Identify which cell holds the provided text, then report its [x, y] central coordinate. 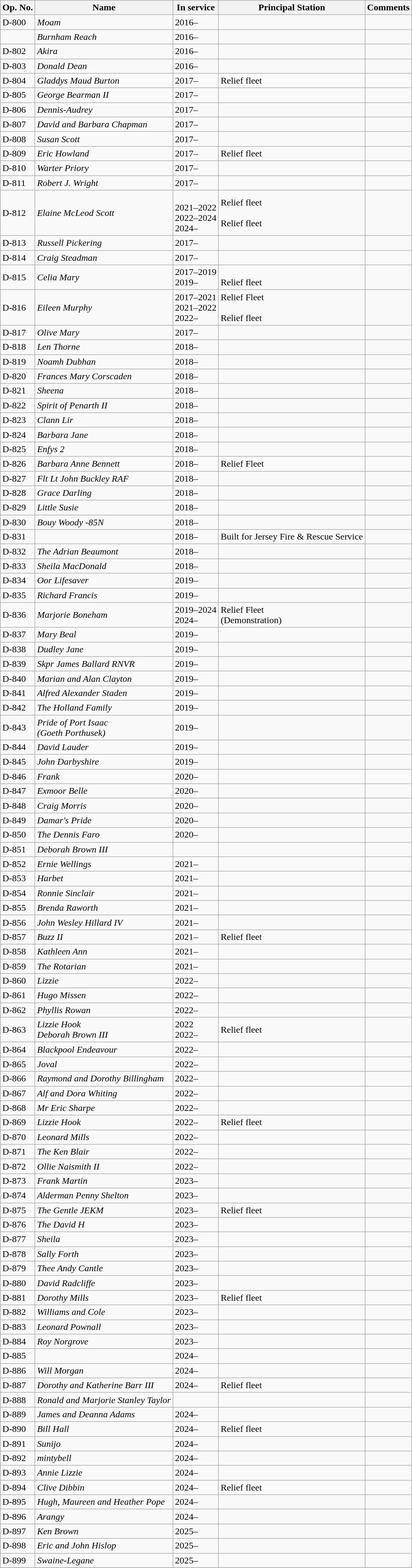
D-837 [18, 635]
Lizzie [104, 981]
Deborah Brown III [104, 849]
D-869 [18, 1122]
Swaine-Legane [104, 1560]
D-829 [18, 508]
D-887 [18, 1385]
D-817 [18, 332]
The Rotarian [104, 966]
D-898 [18, 1546]
Leonard Mills [104, 1137]
D-842 [18, 707]
2017–20212021–20222022– [196, 308]
D-800 [18, 22]
David Lauder [104, 747]
D-818 [18, 347]
Craig Morris [104, 806]
Richard Francis [104, 595]
Elaine McLeod Scott [104, 213]
Annie Lizzie [104, 1473]
D-876 [18, 1225]
John Darbyshire [104, 762]
Mr Eric Sharpe [104, 1108]
Akira [104, 51]
Susan Scott [104, 139]
D-847 [18, 791]
Dudley Jane [104, 649]
D-853 [18, 879]
The Holland Family [104, 707]
Bouy Woody -85N [104, 522]
Brenda Raworth [104, 908]
D-804 [18, 81]
D-893 [18, 1473]
2017–20192019– [196, 278]
D-890 [18, 1429]
D-884 [18, 1341]
Clann Lir [104, 420]
Op. No. [18, 8]
Clive Dibbin [104, 1487]
D-819 [18, 362]
Dennis-Audrey [104, 110]
Relief FleetRelief fleet [292, 308]
Arangy [104, 1517]
D-867 [18, 1093]
D-896 [18, 1517]
D-816 [18, 308]
Sheila [104, 1239]
20222022– [196, 1030]
James and Deanna Adams [104, 1414]
Gladdys Maud Burton [104, 81]
Blackpool Endeavour [104, 1050]
D-856 [18, 922]
D-838 [18, 649]
D-849 [18, 820]
Hugo Missen [104, 995]
Alderman Penny Shelton [104, 1195]
D-857 [18, 937]
Ernie Wellings [104, 864]
D-824 [18, 434]
D-843 [18, 727]
Pride of Port Isaac(Goeth Porthusek) [104, 727]
D-826 [18, 464]
D-836 [18, 615]
D-814 [18, 258]
D-899 [18, 1560]
Relief Fleet [292, 464]
D-802 [18, 51]
D-882 [18, 1312]
D-862 [18, 1010]
D-823 [18, 420]
Comments [388, 8]
Olive Mary [104, 332]
D-855 [18, 908]
The Adrian Beaumont [104, 551]
D-879 [18, 1269]
Celia Mary [104, 278]
D-831 [18, 537]
George Bearman II [104, 95]
mintybell [104, 1458]
D-891 [18, 1444]
Eric Howland [104, 153]
Russell Pickering [104, 243]
D-871 [18, 1152]
Noamh Dubhan [104, 362]
D-872 [18, 1166]
D-848 [18, 806]
D-822 [18, 405]
Sunijo [104, 1444]
Joval [104, 1064]
D-815 [18, 278]
Thee Andy Cantle [104, 1269]
Ollie Naismith II [104, 1166]
Lizzie HookDeborah Brown III [104, 1030]
Raymond and Dorothy Billingham [104, 1079]
Buzz II [104, 937]
D-810 [18, 168]
The Gentle JEKM [104, 1210]
D-863 [18, 1030]
D-844 [18, 747]
D-830 [18, 522]
Alfred Alexander Staden [104, 693]
Burnham Reach [104, 37]
D-889 [18, 1414]
Flt Lt John Buckley RAF [104, 478]
Barbara Jane [104, 434]
D-807 [18, 124]
Moam [104, 22]
Enfys 2 [104, 449]
Barbara Anne Bennett [104, 464]
D-834 [18, 581]
Skpr James Ballard RNVR [104, 664]
D-839 [18, 664]
Dorothy and Katherine Barr III [104, 1385]
Damar's Pride [104, 820]
D-833 [18, 566]
David and Barbara Chapman [104, 124]
Will Morgan [104, 1371]
D-894 [18, 1487]
Donald Dean [104, 66]
Ken Brown [104, 1531]
Hugh, Maureen and Heather Pope [104, 1502]
D-845 [18, 762]
D-878 [18, 1254]
The Dennis Faro [104, 835]
D-806 [18, 110]
D-860 [18, 981]
D-854 [18, 893]
David Radcliffe [104, 1283]
D-840 [18, 678]
Williams and Cole [104, 1312]
John Wesley Hillard IV [104, 922]
Eileen Murphy [104, 308]
D-877 [18, 1239]
Ronnie Sinclair [104, 893]
Name [104, 8]
D-803 [18, 66]
D-851 [18, 849]
D-866 [18, 1079]
Sheena [104, 391]
D-880 [18, 1283]
D-858 [18, 951]
Grace Darling [104, 493]
D-820 [18, 376]
Leonard Pownall [104, 1327]
D-805 [18, 95]
Relief fleetRelief fleet [292, 213]
D-846 [18, 777]
Harbet [104, 879]
D-874 [18, 1195]
D-861 [18, 995]
Lizzie Hook [104, 1122]
D-812 [18, 213]
Bill Hall [104, 1429]
D-881 [18, 1298]
D-859 [18, 966]
Little Susie [104, 508]
Marjorie Boneham [104, 615]
Warter Priory [104, 168]
D-888 [18, 1400]
Spirit of Penarth II [104, 405]
D-821 [18, 391]
Frank Martin [104, 1181]
D-827 [18, 478]
D-835 [18, 595]
Relief Fleet (Demonstration) [292, 615]
Exmoor Belle [104, 791]
2021–20222022–20242024– [196, 213]
D-828 [18, 493]
2019–20242024– [196, 615]
Frank [104, 777]
Eric and John Hislop [104, 1546]
Kathleen Ann [104, 951]
Principal Station [292, 8]
D-883 [18, 1327]
D-850 [18, 835]
Oor Lifesaver [104, 581]
The Ken Blair [104, 1152]
Phyllis Rowan [104, 1010]
Sheila MacDonald [104, 566]
Built for Jersey Fire & Rescue Service [292, 537]
D-865 [18, 1064]
Frances Mary Corscaden [104, 376]
Craig Steadman [104, 258]
D-895 [18, 1502]
D-875 [18, 1210]
The David H [104, 1225]
D-841 [18, 693]
D-809 [18, 153]
D-864 [18, 1050]
Sally Forth [104, 1254]
D-885 [18, 1356]
D-873 [18, 1181]
Mary Beal [104, 635]
Dorothy Mills [104, 1298]
D-832 [18, 551]
Marian and Alan Clayton [104, 678]
D-886 [18, 1371]
Alf and Dora Whiting [104, 1093]
Len Thorne [104, 347]
D-897 [18, 1531]
Ronald and Marjorie Stanley Taylor [104, 1400]
Robert J. Wright [104, 183]
D-870 [18, 1137]
Roy Norgrove [104, 1341]
D-892 [18, 1458]
D-825 [18, 449]
D-852 [18, 864]
D-868 [18, 1108]
D-813 [18, 243]
D-811 [18, 183]
D-808 [18, 139]
In service [196, 8]
